Detect which cell encompasses the target text, then output its (x, y) center coordinate. 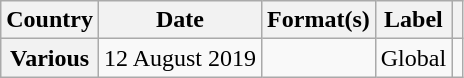
Format(s) (319, 20)
Various (50, 58)
Label (413, 20)
Global (413, 58)
Date (180, 20)
12 August 2019 (180, 58)
Country (50, 20)
